Provide the (x, y) coordinate of the cell's center where the given text is located.  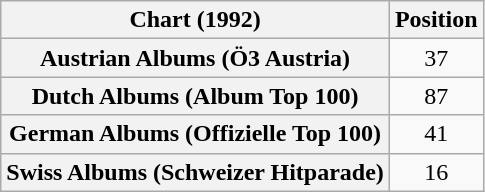
Position (436, 20)
16 (436, 172)
Dutch Albums (Album Top 100) (196, 96)
Austrian Albums (Ö3 Austria) (196, 58)
41 (436, 134)
87 (436, 96)
Swiss Albums (Schweizer Hitparade) (196, 172)
Chart (1992) (196, 20)
37 (436, 58)
German Albums (Offizielle Top 100) (196, 134)
